Detect which cell encompasses the target text, then output its [X, Y] center coordinate. 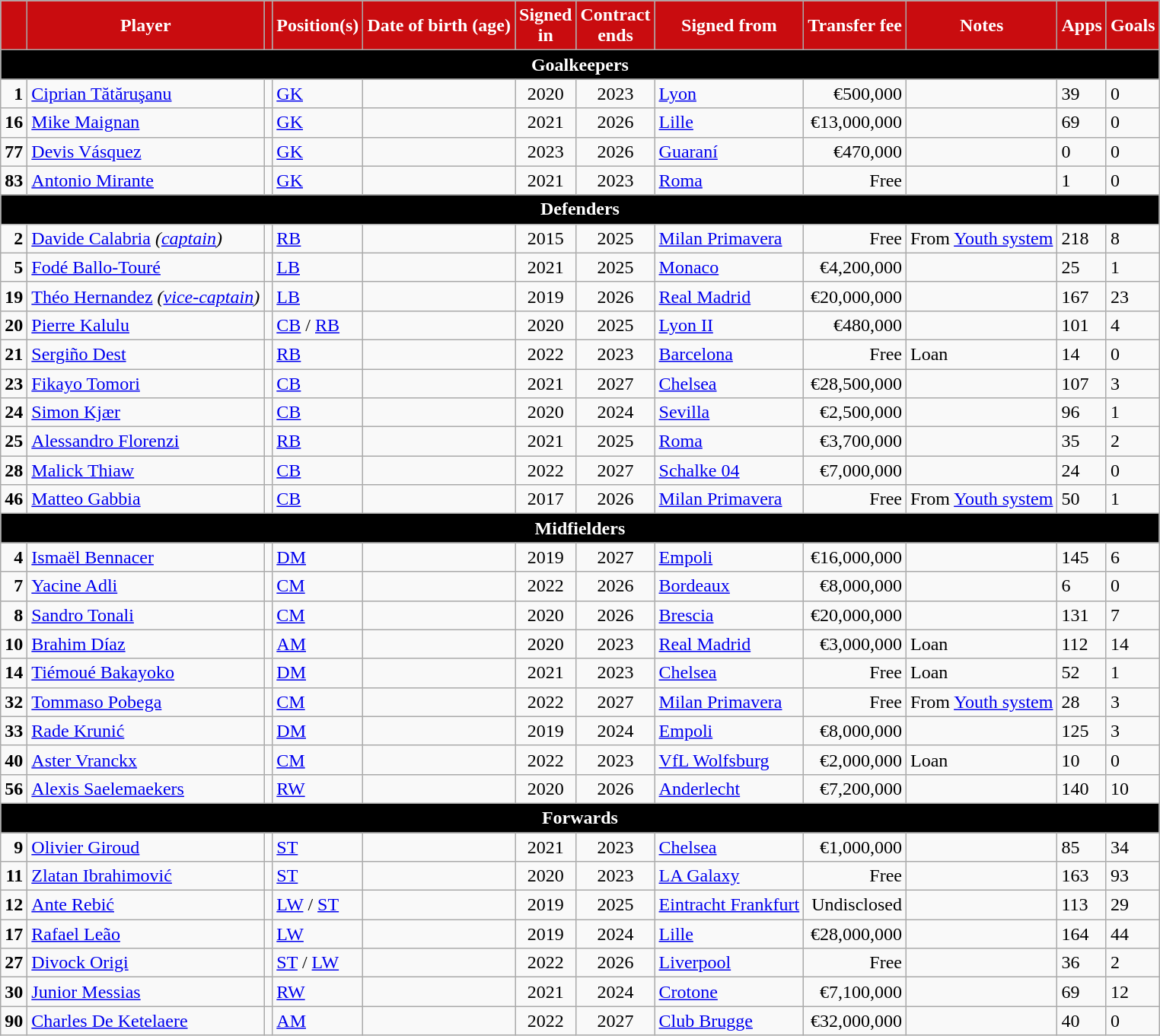
140 [1082, 789]
Undisclosed [856, 905]
€500,000 [856, 94]
Goalkeepers [580, 65]
145 [1082, 557]
164 [1082, 934]
Date of birth (age) [439, 26]
Contractends [615, 26]
€32,000,000 [856, 1021]
Defenders [580, 209]
107 [1082, 383]
Forwards [580, 818]
Transfer fee [856, 26]
Mike Maignan [146, 123]
77 [14, 151]
Midfielders [580, 528]
27 [14, 963]
Tommaso Pobega [146, 702]
85 [1082, 847]
€7,000,000 [856, 470]
Charles De Ketelaere [146, 1021]
Player [146, 26]
19 [14, 296]
125 [1082, 731]
Pierre Kalulu [146, 325]
LW [318, 934]
€28,000,000 [856, 934]
39 [1082, 94]
131 [1082, 615]
Apps [1082, 26]
Rade Krunić [146, 731]
Notes [981, 26]
Ante Rebić [146, 905]
113 [1082, 905]
Tiémoué Bakayoko [146, 673]
Sevilla [729, 413]
44 [1133, 934]
Lyon II [729, 325]
52 [1082, 673]
Monaco [729, 267]
Aster Vranckx [146, 760]
2015 [546, 238]
Bordeaux [729, 586]
20 [14, 325]
Rafael Leão [146, 934]
Zlatan Ibrahimović [146, 876]
Fikayo Tomori [146, 383]
163 [1082, 876]
Signedin [546, 26]
€2,500,000 [856, 413]
Barcelona [729, 354]
21 [14, 354]
Anderlecht [729, 789]
€2,000,000 [856, 760]
32 [14, 702]
€16,000,000 [856, 557]
€480,000 [856, 325]
5 [14, 267]
Fodé Ballo-Touré [146, 267]
218 [1082, 238]
36 [1082, 963]
€470,000 [856, 151]
Matteo Gabbia [146, 499]
€3,000,000 [856, 644]
Devis Vásquez [146, 151]
Malick Thiaw [146, 470]
Antonio Mirante [146, 180]
Théo Hernandez (vice-captain) [146, 296]
Club Brugge [729, 1021]
Alessandro Florenzi [146, 441]
11 [14, 876]
Sergiño Dest [146, 354]
34 [1133, 847]
Simon Kjær [146, 413]
29 [1133, 905]
€7,200,000 [856, 789]
Ciprian Tătăruşanu [146, 94]
9 [14, 847]
VfL Wolfsburg [729, 760]
Olivier Giroud [146, 847]
Signed from [729, 26]
90 [14, 1021]
Schalke 04 [729, 470]
101 [1082, 325]
Alexis Saelemaekers [146, 789]
Crotone [729, 992]
€7,100,000 [856, 992]
Davide Calabria (captain) [146, 238]
2017 [546, 499]
Yacine Adli [146, 586]
€3,700,000 [856, 441]
€28,500,000 [856, 383]
€4,200,000 [856, 267]
€1,000,000 [856, 847]
46 [14, 499]
Liverpool [729, 963]
CB / RB [318, 325]
96 [1082, 413]
Junior Messias [146, 992]
17 [14, 934]
Brahim Díaz [146, 644]
Eintracht Frankfurt [729, 905]
Divock Origi [146, 963]
Brescia [729, 615]
50 [1082, 499]
Guaraní [729, 151]
Lyon [729, 94]
Ismaël Bennacer [146, 557]
Goals [1133, 26]
93 [1133, 876]
56 [14, 789]
35 [1082, 441]
Sandro Tonali [146, 615]
30 [14, 992]
83 [14, 180]
Position(s) [318, 26]
LW / ST [318, 905]
16 [14, 123]
€13,000,000 [856, 123]
LA Galaxy [729, 876]
167 [1082, 296]
112 [1082, 644]
33 [14, 731]
ST / LW [318, 963]
